Determine the (X, Y) coordinate at the center of the cell enclosing the given text.  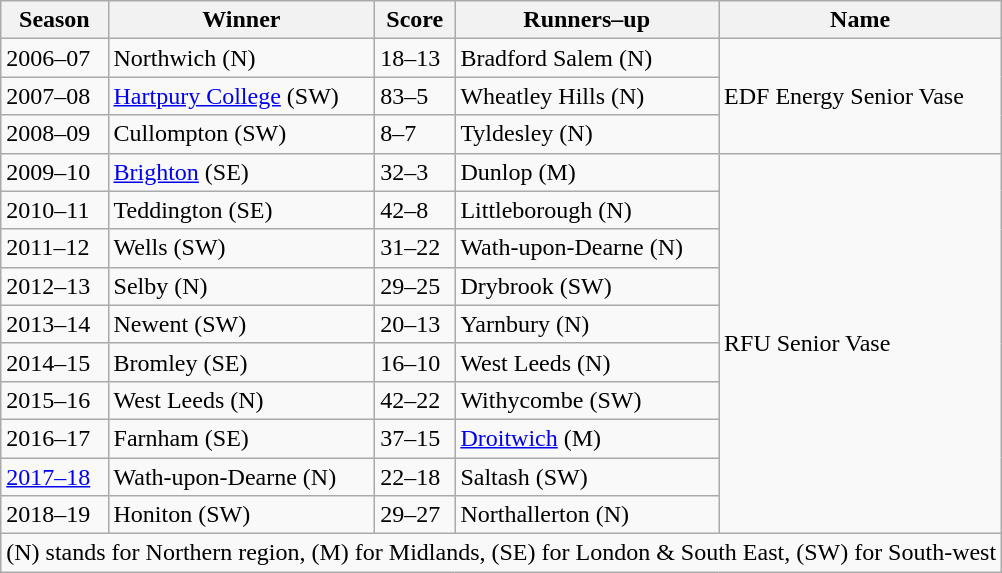
2013–14 (54, 324)
Cullompton (SW) (242, 134)
EDF Energy Senior Vase (860, 96)
29–25 (415, 286)
29–27 (415, 515)
Wheatley Hills (N) (587, 96)
(N) stands for Northern region, (M) for Midlands, (SE) for London & South East, (SW) for South-west (502, 553)
Droitwich (M) (587, 438)
31–22 (415, 248)
2012–13 (54, 286)
2009–10 (54, 172)
Yarnbury (N) (587, 324)
2006–07 (54, 58)
2017–18 (54, 477)
2016–17 (54, 438)
Drybrook (SW) (587, 286)
Runners–up (587, 20)
20–13 (415, 324)
8–7 (415, 134)
Bromley (SE) (242, 362)
RFU Senior Vase (860, 344)
83–5 (415, 96)
Bradford Salem (N) (587, 58)
Newent (SW) (242, 324)
Hartpury College (SW) (242, 96)
Dunlop (M) (587, 172)
2018–19 (54, 515)
42–22 (415, 400)
Name (860, 20)
2010–11 (54, 210)
22–18 (415, 477)
2015–16 (54, 400)
Northwich (N) (242, 58)
Season (54, 20)
Brighton (SE) (242, 172)
42–8 (415, 210)
2007–08 (54, 96)
32–3 (415, 172)
Farnham (SE) (242, 438)
Score (415, 20)
Selby (N) (242, 286)
Honiton (SW) (242, 515)
Winner (242, 20)
Teddington (SE) (242, 210)
Tyldesley (N) (587, 134)
Northallerton (N) (587, 515)
Withycombe (SW) (587, 400)
Wells (SW) (242, 248)
Littleborough (N) (587, 210)
37–15 (415, 438)
2011–12 (54, 248)
18–13 (415, 58)
16–10 (415, 362)
2014–15 (54, 362)
2008–09 (54, 134)
Saltash (SW) (587, 477)
